Determine the (x, y) coordinate at the center of the cell enclosing the given text.  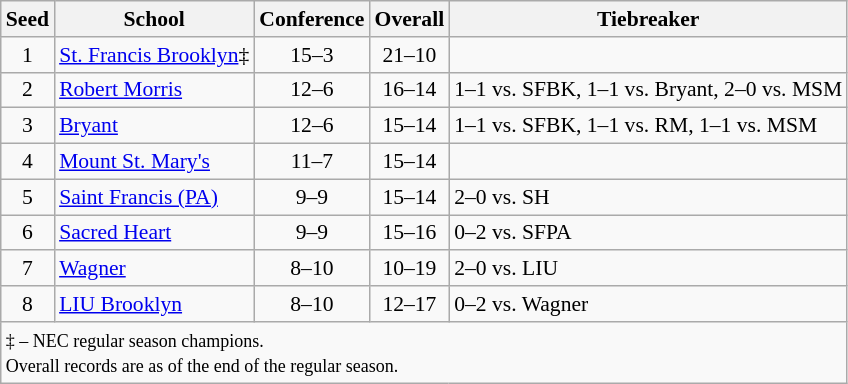
21–10 (410, 55)
2–0 vs. LIU (648, 269)
15–3 (312, 55)
11–7 (312, 162)
6 (28, 233)
0–2 vs. Wagner (648, 304)
1–1 vs. SFBK, 1–1 vs. RM, 1–1 vs. MSM (648, 126)
0–2 vs. SFPA (648, 233)
4 (28, 162)
Mount St. Mary's (154, 162)
Overall (410, 19)
Saint Francis (PA) (154, 197)
3 (28, 126)
2–0 vs. SH (648, 197)
St. Francis Brooklyn‡ (154, 55)
5 (28, 197)
15–16 (410, 233)
16–14 (410, 90)
School (154, 19)
1–1 vs. SFBK, 1–1 vs. Bryant, 2–0 vs. MSM (648, 90)
7 (28, 269)
Bryant (154, 126)
12–17 (410, 304)
Tiebreaker (648, 19)
‡ – NEC regular season champions.Overall records are as of the end of the regular season. (424, 352)
Wagner (154, 269)
Robert Morris (154, 90)
Sacred Heart (154, 233)
1 (28, 55)
10–19 (410, 269)
8 (28, 304)
Conference (312, 19)
LIU Brooklyn (154, 304)
Seed (28, 19)
2 (28, 90)
